Pinpoint the cell where the given text exists, returning its (X, Y) midpoint coordinate. 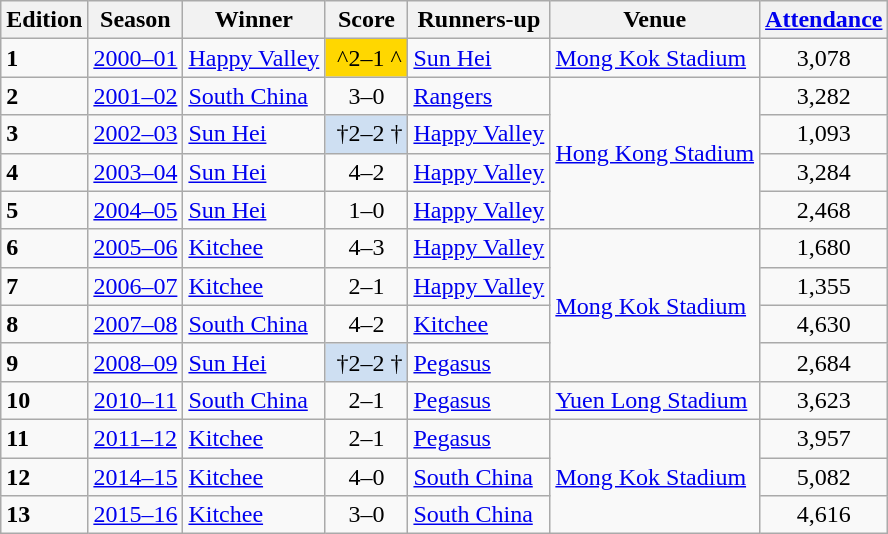
1–0 (366, 210)
4,616 (824, 515)
4,630 (824, 324)
6 (44, 248)
12 (44, 477)
2011–12 (136, 438)
2000–01 (136, 58)
13 (44, 515)
3,623 (824, 400)
Runners-up (479, 20)
4 (44, 172)
2004–05 (136, 210)
Attendance (824, 20)
1,355 (824, 286)
Score (366, 20)
2002–03 (136, 134)
2 (44, 96)
1,680 (824, 248)
3 (44, 134)
3,957 (824, 438)
7 (44, 286)
2003–04 (136, 172)
^2–1 ^ (366, 58)
Rangers (479, 96)
3,284 (824, 172)
8 (44, 324)
2005–06 (136, 248)
2,684 (824, 362)
5 (44, 210)
2010–11 (136, 400)
9 (44, 362)
Season (136, 20)
5,082 (824, 477)
4–0 (366, 477)
3,282 (824, 96)
10 (44, 400)
4–3 (366, 248)
Venue (655, 20)
2014–15 (136, 477)
2008–09 (136, 362)
2015–16 (136, 515)
11 (44, 438)
Hong Kong Stadium (655, 153)
3,078 (824, 58)
2006–07 (136, 286)
2,468 (824, 210)
1 (44, 58)
Edition (44, 20)
Winner (254, 20)
2007–08 (136, 324)
2001–02 (136, 96)
Yuen Long Stadium (655, 400)
1,093 (824, 134)
